Identify which cell holds the provided text, then report its (X, Y) central coordinate. 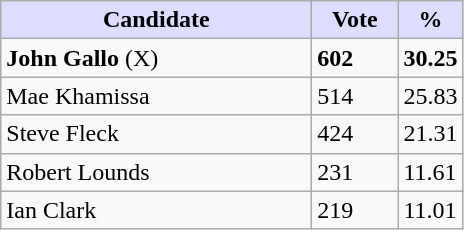
424 (355, 134)
30.25 (430, 58)
219 (355, 210)
11.01 (430, 210)
11.61 (430, 172)
Mae Khamissa (156, 96)
Ian Clark (156, 210)
21.31 (430, 134)
514 (355, 96)
Vote (355, 20)
Candidate (156, 20)
231 (355, 172)
602 (355, 58)
25.83 (430, 96)
Robert Lounds (156, 172)
John Gallo (X) (156, 58)
Steve Fleck (156, 134)
% (430, 20)
